Pinpoint the cell where the given text exists, returning its (x, y) midpoint coordinate. 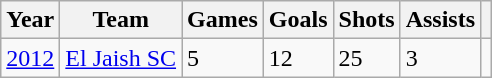
12 (298, 58)
Goals (298, 20)
Shots (366, 20)
25 (366, 58)
3 (440, 58)
El Jaish SC (121, 58)
2012 (30, 58)
Year (30, 20)
Assists (440, 20)
Games (223, 20)
Team (121, 20)
5 (223, 58)
